For the text-containing cell, return its midpoint in (x, y) coordinate format. 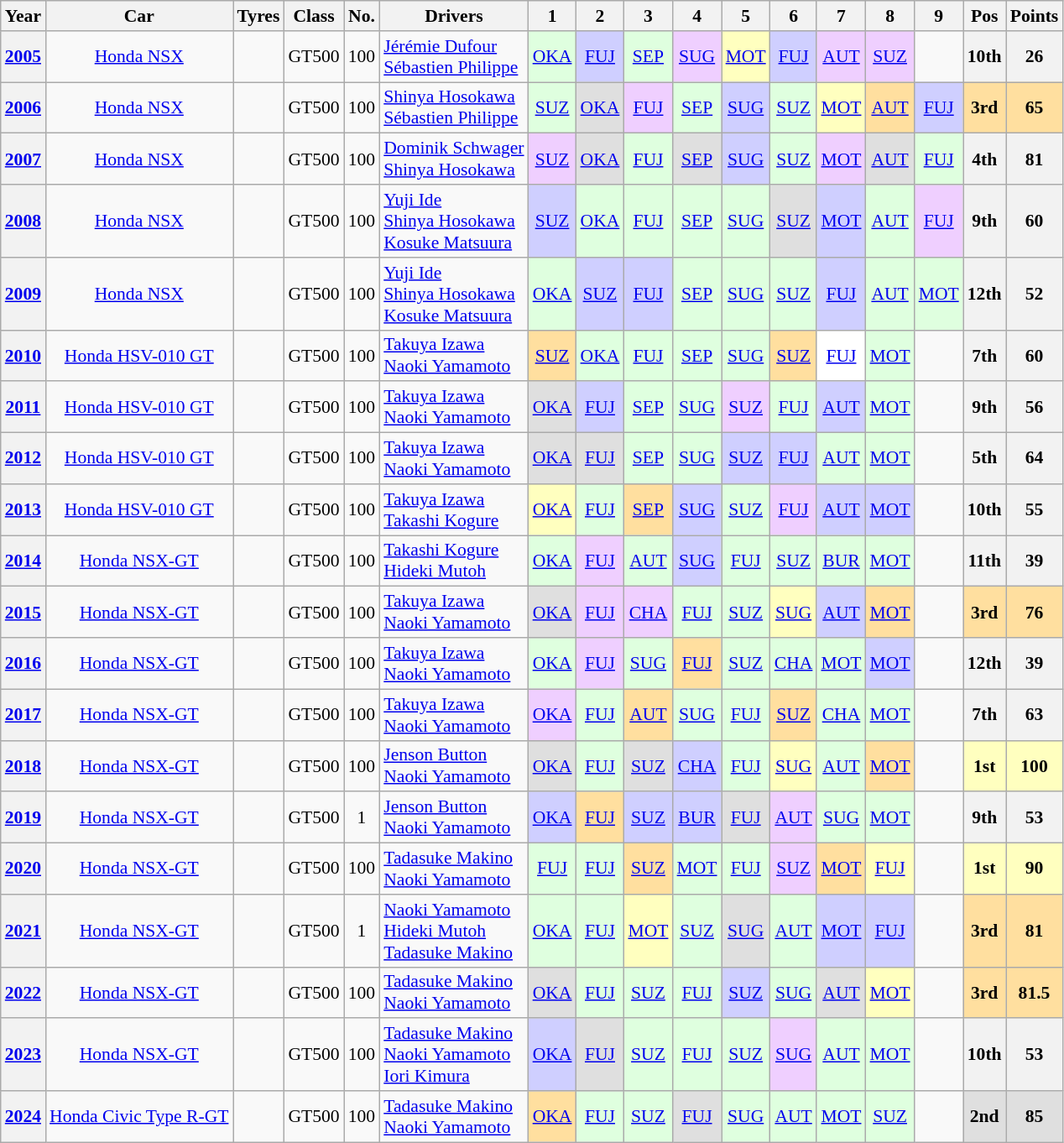
7 (841, 16)
2021 (23, 932)
2017 (23, 715)
2010 (23, 356)
Car (139, 16)
2022 (23, 992)
5th (985, 458)
63 (1035, 715)
2012 (23, 458)
Takuya Izawa Takashi Kogure (453, 510)
90 (1035, 869)
2006 (23, 107)
2005 (23, 57)
52 (1035, 294)
3 (648, 16)
65 (1035, 107)
6 (794, 16)
2013 (23, 510)
2 (601, 16)
26 (1035, 57)
Naoki Yamamoto Hideki Mutoh Tadasuke Makino (453, 932)
76 (1035, 613)
9 (939, 16)
2024 (23, 1116)
2007 (23, 159)
Class (314, 16)
2015 (23, 613)
11th (985, 561)
85 (1035, 1116)
Tyres (258, 16)
Honda Civic Type R-GT (139, 1116)
Drivers (453, 16)
4 (697, 16)
Shinya Hosokawa Sébastien Philippe (453, 107)
4th (985, 159)
Jérémie Dufour Sébastien Philippe (453, 57)
Pos (985, 16)
2014 (23, 561)
2nd (985, 1116)
55 (1035, 510)
No. (362, 16)
Points (1035, 16)
56 (1035, 408)
2008 (23, 222)
Dominik Schwager Shinya Hosokawa (453, 159)
2009 (23, 294)
Tadasuke Makino Naoki Yamamoto Iori Kimura (453, 1056)
64 (1035, 458)
2019 (23, 817)
5 (746, 16)
2016 (23, 663)
Year (23, 16)
Takashi Kogure Hideki Mutoh (453, 561)
2020 (23, 869)
81.5 (1035, 992)
8 (890, 16)
2018 (23, 765)
2011 (23, 408)
2023 (23, 1056)
